Identify which cell holds the provided text, then report its (x, y) central coordinate. 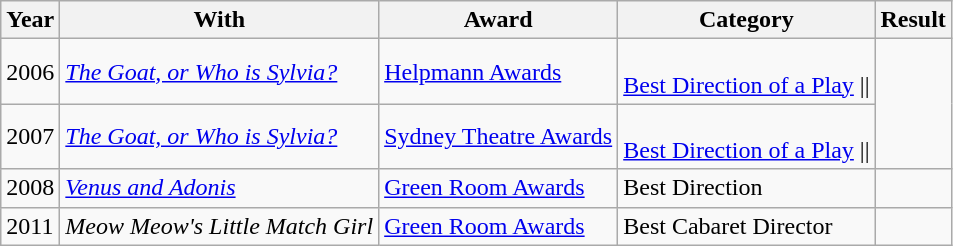
Result (913, 20)
2007 (30, 136)
Venus and Adonis (220, 188)
With (220, 20)
Best Cabaret Director (746, 226)
Best Direction (746, 188)
2006 (30, 72)
2008 (30, 188)
Year (30, 20)
Helpmann Awards (498, 72)
Category (746, 20)
2011 (30, 226)
Sydney Theatre Awards (498, 136)
Meow Meow's Little Match Girl (220, 226)
Award (498, 20)
